Return [X, Y] of the center of cell containing provided text 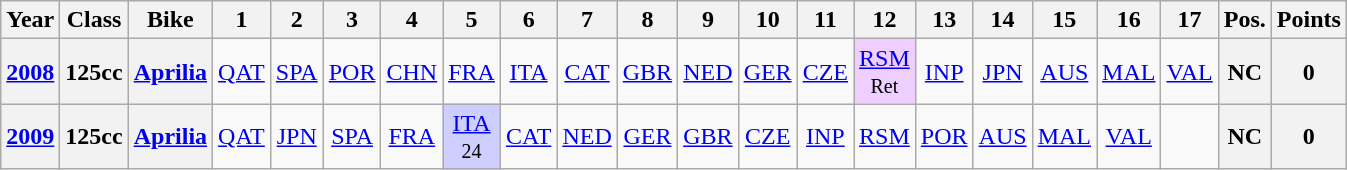
Pos. [1244, 20]
11 [825, 20]
Year [30, 20]
12 [885, 20]
2 [296, 20]
ITA [528, 72]
2009 [30, 136]
7 [587, 20]
1 [242, 20]
Bike [170, 20]
15 [1064, 20]
16 [1129, 20]
CHN [412, 72]
Class [94, 20]
5 [472, 20]
RSMRet [885, 72]
RSM [885, 136]
3 [352, 20]
6 [528, 20]
14 [1002, 20]
Points [1308, 20]
ITA24 [472, 136]
17 [1190, 20]
10 [768, 20]
8 [647, 20]
13 [944, 20]
9 [708, 20]
4 [412, 20]
2008 [30, 72]
